Extract the [x, y] coordinate from the center of the cell holding the provided text.  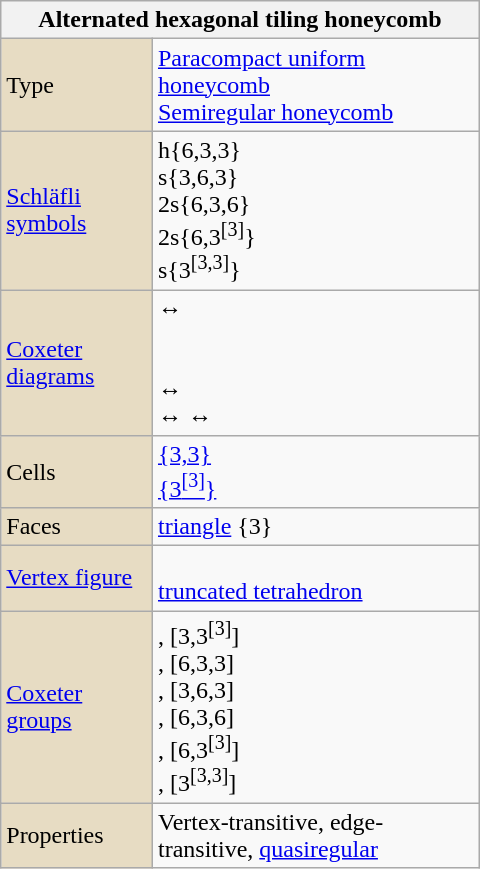
Coxeter diagrams [77, 363]
Coxeter groups [77, 708]
{3,3} {3[3]} [316, 472]
Vertex figure [77, 578]
, [3,3[3]], [6,3,3], [3,6,3], [6,3,6], [6,3[3]], [3[3,3]] [316, 708]
Vertex-transitive, edge-transitive, quasiregular [316, 836]
Alternated hexagonal tiling honeycomb [240, 20]
truncated tetrahedron [316, 578]
Schläfli symbols [77, 210]
Properties [77, 836]
Faces [77, 527]
h{6,3,3}s{3,6,3}2s{6,3,6}2s{6,3[3]}s{3[3,3]} [316, 210]
triangle {3} [316, 527]
↔ ↔ ↔ ↔ [316, 363]
Type [77, 85]
Paracompact uniform honeycombSemiregular honeycomb [316, 85]
Cells [77, 472]
